Identify which cell holds the provided text, then report its (x, y) central coordinate. 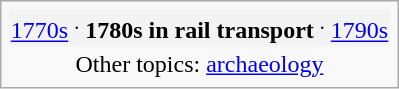
1770s . 1780s in rail transport . 1790s (199, 27)
Other topics: archaeology (199, 64)
